For the text-containing cell, return its midpoint in [X, Y] coordinate format. 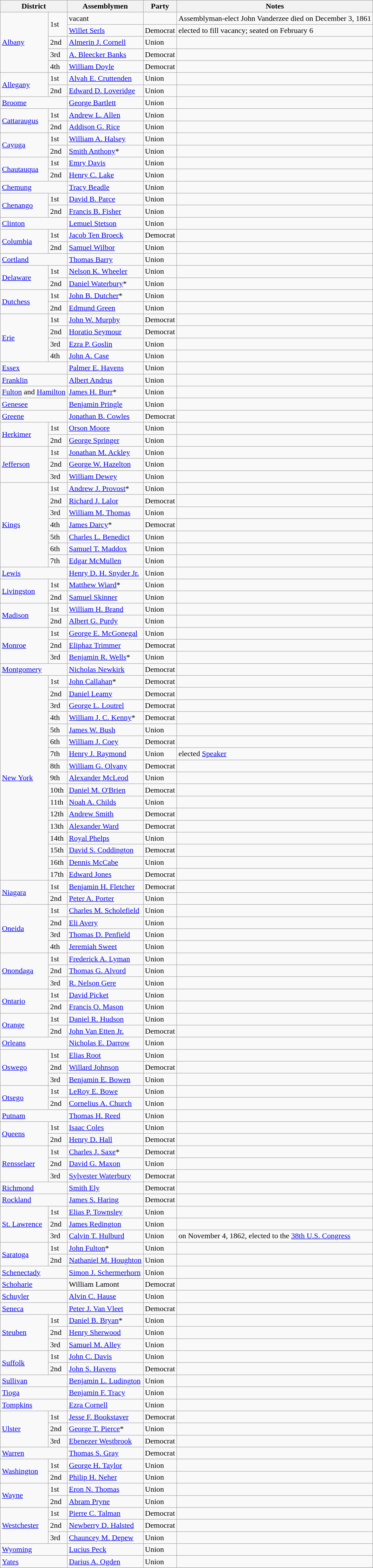
Jefferson [24, 464]
Niagara [24, 892]
William J. C. Kenny* [105, 717]
George W. Hazelton [105, 464]
Nelson K. Wheeler [105, 271]
Rensselaer [24, 1164]
Jacob Ten Broeck [105, 235]
Charles J. Saxe* [105, 1152]
David S. Coddington [105, 850]
John Van Etten Jr. [105, 1031]
John B. Dutcher* [105, 296]
Suffolk [24, 1363]
Chautauqua [24, 169]
Thomas Barry [105, 259]
Albert Andrus [105, 380]
Cornelius A. Church [105, 1103]
10th [58, 790]
Eron N. Thomas [105, 1489]
Nathaniel M. Houghton [105, 1260]
Greene [34, 416]
Oneida [24, 928]
vacant [105, 18]
Onondaga [24, 971]
Willet Serls [105, 30]
Livingston [24, 591]
George L. Loutrel [105, 705]
13th [58, 826]
Elias Root [105, 1055]
Richard J. Lalor [105, 500]
Samuel Skinner [105, 597]
Philip H. Neher [105, 1477]
Essex [34, 368]
William H. Brand [105, 609]
Lemuel Stetson [105, 223]
Thomas S. Gray [105, 1453]
Putnam [34, 1115]
Notes [275, 6]
Genesee [34, 404]
Pierre C. Talman [105, 1514]
Benjamin Pringle [105, 404]
George Bartlett [105, 103]
George E. McGonegal [105, 633]
Benjamin F. Tracy [105, 1393]
12th [58, 814]
Herkimer [24, 434]
elected to fill vacancy; seated on February 6 [275, 30]
Henry C. Lake [105, 175]
Edgar McMullen [105, 561]
Alexander McLeod [105, 778]
Assemblyman-elect John Vanderzee died on December 3, 1861 [275, 18]
Benjamin R. Wells* [105, 657]
Samuel Wilbor [105, 247]
Jonathan M. Ackley [105, 452]
Schenectady [34, 1272]
Schuyler [34, 1296]
Alvah E. Cruttenden [105, 79]
Jeremiah Sweet [105, 947]
Tioga [34, 1393]
Schoharie [34, 1284]
Chauncey M. Depew [105, 1538]
17th [58, 874]
Thomas G. Alvord [105, 971]
Erie [24, 338]
William M. Thomas [105, 513]
John C. Davis [105, 1357]
Cattaraugus [24, 121]
Willard Johnson [105, 1067]
Ezra Cornell [105, 1405]
Daniel M. O'Brien [105, 790]
District [34, 6]
Henry D. H. Snyder Jr. [105, 573]
Sylvester Waterbury [105, 1176]
Tracy Beadle [105, 187]
Alvin C. Hause [105, 1296]
Peter A. Porter [105, 898]
Thomas H. Reed [105, 1115]
Calvin T. Hulburd [105, 1236]
R. Nelson Gere [105, 983]
Newberry D. Halsted [105, 1526]
Queens [24, 1134]
Party [160, 6]
Daniel Waterbury* [105, 284]
George Springer [105, 440]
Dutchess [24, 302]
Orleans [34, 1043]
Edward D. Loveridge [105, 91]
Andrew Smith [105, 814]
Charles M. Scholefield [105, 910]
Nicholas E. Darrow [105, 1043]
St. Lawrence [24, 1224]
Warren [34, 1453]
William A. Halsey [105, 139]
Daniel Leamy [105, 693]
Saratoga [24, 1254]
Frederick A. Lyman [105, 959]
Almerin J. Cornell [105, 42]
Henry D. Hall [105, 1140]
Lewis [34, 573]
Kings [24, 525]
Chemung [34, 187]
Henry J. Raymond [105, 754]
Wayne [24, 1495]
Madison [24, 615]
Samuel M. Alley [105, 1345]
Ontario [24, 1001]
Allegany [24, 85]
Royal Phelps [105, 838]
John Fulton* [105, 1248]
Isaac Coles [105, 1128]
Addison G. Rice [105, 127]
Cayuga [24, 145]
Andrew J. Provost* [105, 488]
George H. Taylor [105, 1465]
Fulton and Hamilton [34, 392]
Rockland [34, 1200]
Henry Sherwood [105, 1333]
Delaware [24, 277]
14th [58, 838]
Monroe [24, 645]
Elias P. Townsley [105, 1212]
David G. Maxon [105, 1164]
Wyoming [34, 1550]
Chenango [24, 205]
Edmund Green [105, 308]
9th [58, 778]
Abram Pryne [105, 1501]
George T. Pierce* [105, 1429]
Broome [34, 103]
Edward Jones [105, 874]
Otsego [24, 1097]
Assemblymen [105, 6]
Washington [24, 1471]
James Darcy* [105, 525]
on November 4, 1862, elected to the 38th U.S. Congress [275, 1236]
James Redington [105, 1224]
Albert G. Purdy [105, 621]
16th [58, 862]
Benjamin L. Ludington [105, 1381]
Daniel B. Bryan* [105, 1321]
Yates [34, 1562]
Palmer E. Havens [105, 368]
William G. Olvany [105, 766]
Dennis McCabe [105, 862]
Orson Moore [105, 428]
Columbia [24, 241]
Matthew Wiard* [105, 585]
Daniel R. Hudson [105, 1019]
Albany [24, 42]
Nicholas Newkirk [105, 669]
Peter J. Van Vleet [105, 1309]
Richmond [34, 1188]
Franklin [34, 380]
A. Bleecker Banks [105, 54]
Seneca [34, 1309]
Montgomery [34, 669]
New York [24, 778]
15th [58, 850]
Ezra P. Goslin [105, 344]
Benjamin H. Fletcher [105, 886]
Smith Ely [105, 1188]
James H. Burr* [105, 392]
William Doyle [105, 67]
Darius A. Ogden [105, 1562]
Thomas D. Penfield [105, 935]
Clinton [34, 223]
Smith Anthony* [105, 151]
Francis O. Mason [105, 1007]
Horatio Seymour [105, 332]
Benjamin E. Bowen [105, 1079]
Jesse F. Bookstaver [105, 1417]
David B. Parce [105, 199]
LeRoy E. Bowe [105, 1091]
James W. Bush [105, 730]
Orange [24, 1025]
Charles L. Benedict [105, 537]
Ebenezer Westbrook [105, 1441]
Ulster [24, 1429]
Noah A. Childs [105, 802]
David Picket [105, 995]
Cortland [34, 259]
John W. Murphy [105, 320]
Eli Avery [105, 923]
elected Speaker [275, 754]
William J. Coey [105, 742]
Andrew L. Allen [105, 115]
Tompkins [34, 1405]
Eliphaz Trimmer [105, 645]
Francis B. Fisher [105, 211]
Jonathan B. Cowles [105, 416]
John S. Havens [105, 1369]
Oswego [24, 1067]
Alexander Ward [105, 826]
11th [58, 802]
Samuel T. Maddox [105, 549]
Steuben [24, 1333]
John Callahan* [105, 681]
James S. Haring [105, 1200]
8th [58, 766]
Simon J. Schermerhorn [105, 1272]
William Lamont [105, 1284]
William Dewey [105, 476]
Westchester [24, 1526]
Emry Davis [105, 163]
John A. Case [105, 356]
Sullivan [34, 1381]
Lucius Peck [105, 1550]
